From the cell containing the given text, extract its center point as (X, Y) coordinate. 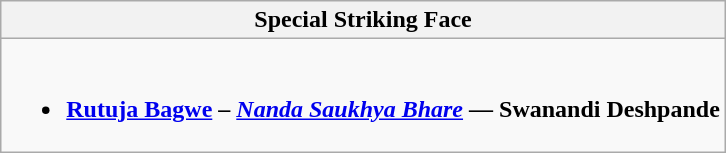
Rutuja Bagwe – Nanda Saukhya Bhare — Swanandi Deshpande (364, 96)
Special Striking Face (364, 20)
